Pinpoint the cell where the given text exists, returning its (x, y) midpoint coordinate. 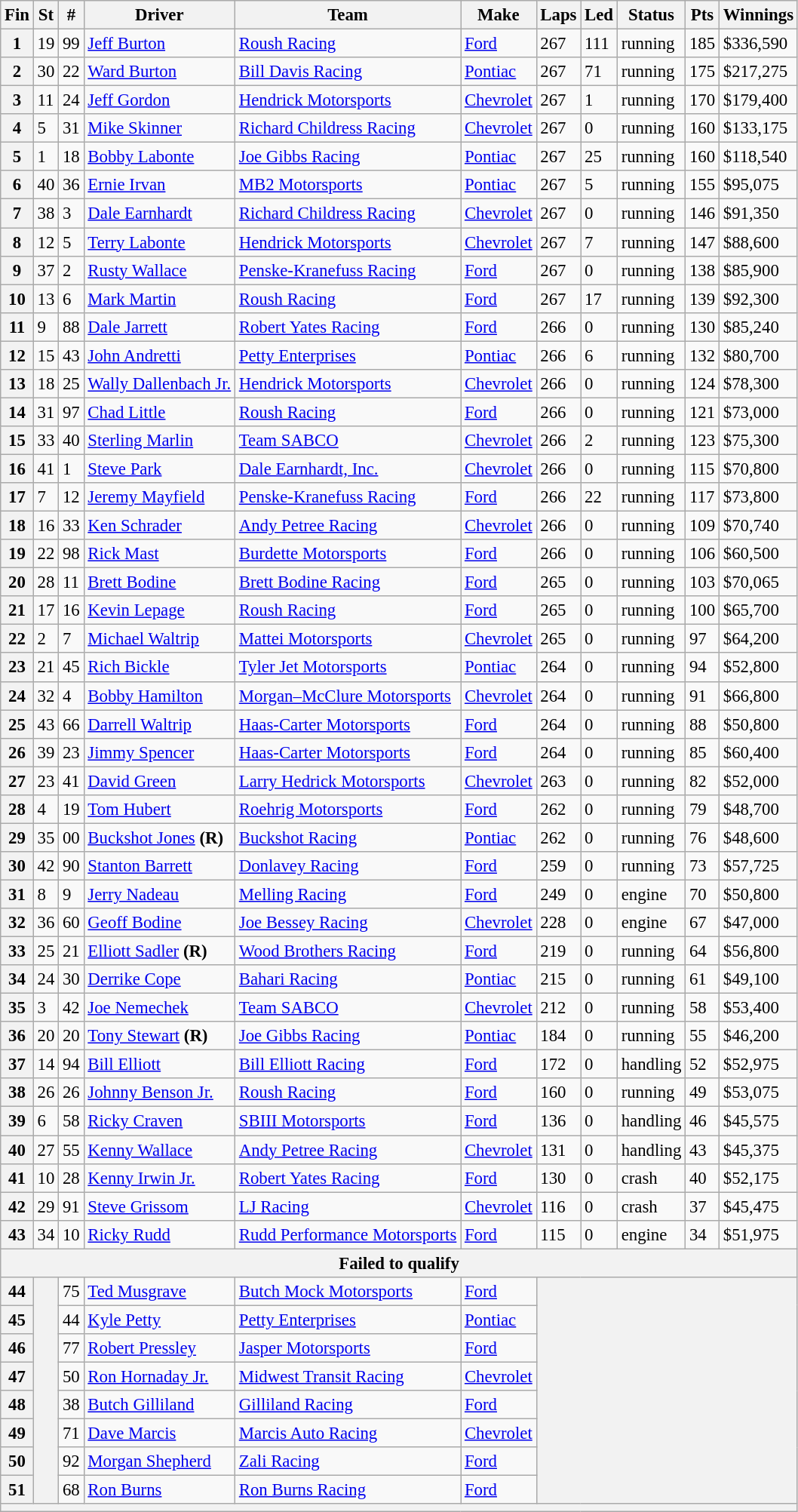
Buckshot Racing (347, 837)
Ron Hornaday Jr. (159, 1376)
$336,590 (758, 44)
$48,600 (758, 837)
263 (558, 781)
Kevin Lepage (159, 610)
$53,400 (758, 1008)
117 (703, 497)
Rudd Performance Motorsports (347, 1234)
Laps (558, 15)
Melling Racing (347, 894)
Joe Nemechek (159, 1008)
$65,700 (758, 610)
LJ Racing (347, 1206)
Kyle Petty (159, 1320)
$51,975 (758, 1234)
Kenny Irwin Jr. (159, 1178)
Geoff Bodine (159, 923)
106 (703, 554)
60 (71, 923)
Dale Earnhardt, Inc. (347, 469)
$179,400 (758, 100)
$56,800 (758, 951)
$85,240 (758, 327)
90 (71, 866)
98 (71, 554)
79 (703, 810)
$60,400 (758, 752)
116 (558, 1206)
Morgan–McClure Motorsports (347, 696)
219 (558, 951)
$95,075 (758, 185)
82 (703, 781)
132 (703, 355)
Wally Dallenbach Jr. (159, 384)
85 (703, 752)
Jeff Burton (159, 44)
Dave Marcis (159, 1434)
259 (558, 866)
$60,500 (758, 554)
$52,175 (758, 1178)
Bill Elliott (159, 1065)
Zali Racing (347, 1461)
212 (558, 1008)
64 (703, 951)
$78,300 (758, 384)
Bill Davis Racing (347, 72)
Pts (703, 15)
$64,200 (758, 639)
Mattei Motorsports (347, 639)
Darrell Waltrip (159, 724)
139 (703, 299)
$85,900 (758, 270)
MB2 Motorsports (347, 185)
Rick Mast (159, 554)
138 (703, 270)
Donlavey Racing (347, 866)
124 (703, 384)
170 (703, 100)
$75,300 (758, 441)
Terry Labonte (159, 242)
$92,300 (758, 299)
Bobby Hamilton (159, 696)
Tyler Jet Motorsports (347, 668)
Ron Burns (159, 1490)
Mark Martin (159, 299)
68 (71, 1490)
172 (558, 1065)
52 (703, 1065)
Brett Bodine (159, 582)
St (45, 15)
SBIII Motorsports (347, 1121)
Ron Burns Racing (347, 1490)
Brett Bodine Racing (347, 582)
100 (703, 610)
$57,725 (758, 866)
111 (599, 44)
$80,700 (758, 355)
Butch Mock Motorsports (347, 1292)
Fin (17, 15)
Status (651, 15)
Ricky Rudd (159, 1234)
$53,075 (758, 1093)
$45,475 (758, 1206)
Johnny Benson Jr. (159, 1093)
Butch Gilliland (159, 1405)
$88,600 (758, 242)
$48,700 (758, 810)
Jeremy Mayfield (159, 497)
Derrike Cope (159, 979)
Larry Hedrick Motorsports (347, 781)
Tony Stewart (R) (159, 1036)
103 (703, 582)
146 (703, 214)
Elliott Sadler (R) (159, 951)
Bahari Racing (347, 979)
Joe Bessey Racing (347, 923)
73 (703, 866)
228 (558, 923)
67 (703, 923)
48 (17, 1405)
249 (558, 894)
Ernie Irvan (159, 185)
$52,800 (758, 668)
155 (703, 185)
$217,275 (758, 72)
Led (599, 15)
Robert Pressley (159, 1348)
61 (703, 979)
Kenny Wallace (159, 1150)
$70,065 (758, 582)
$52,000 (758, 781)
184 (558, 1036)
$91,350 (758, 214)
Ted Musgrave (159, 1292)
92 (71, 1461)
00 (71, 837)
Ricky Craven (159, 1121)
Stanton Barrett (159, 866)
Mike Skinner (159, 128)
John Andretti (159, 355)
Bill Elliott Racing (347, 1065)
$49,100 (758, 979)
Failed to qualify (400, 1263)
David Green (159, 781)
Rich Bickle (159, 668)
121 (703, 412)
$46,200 (758, 1036)
Ken Schrader (159, 526)
$70,800 (758, 469)
Rusty Wallace (159, 270)
Dale Jarrett (159, 327)
Chad Little (159, 412)
147 (703, 242)
131 (558, 1150)
Burdette Motorsports (347, 554)
136 (558, 1121)
99 (71, 44)
Ward Burton (159, 72)
Michael Waltrip (159, 639)
123 (703, 441)
$133,175 (758, 128)
Sterling Marlin (159, 441)
Bobby Labonte (159, 157)
Jeff Gordon (159, 100)
# (71, 15)
Team (347, 15)
70 (703, 894)
$47,000 (758, 923)
175 (703, 72)
Driver (159, 15)
Marcis Auto Racing (347, 1434)
Jerry Nadeau (159, 894)
$70,740 (758, 526)
$45,575 (758, 1121)
77 (71, 1348)
$73,800 (758, 497)
Midwest Transit Racing (347, 1376)
Steve Park (159, 469)
47 (17, 1376)
Steve Grissom (159, 1206)
215 (558, 979)
185 (703, 44)
$73,000 (758, 412)
Jimmy Spencer (159, 752)
66 (71, 724)
$52,975 (758, 1065)
Roehrig Motorsports (347, 810)
Gilliland Racing (347, 1405)
$66,800 (758, 696)
75 (71, 1292)
76 (703, 837)
$118,540 (758, 157)
Wood Brothers Racing (347, 951)
Dale Earnhardt (159, 214)
Winnings (758, 15)
51 (17, 1490)
Jasper Motorsports (347, 1348)
Tom Hubert (159, 810)
Make (499, 15)
109 (703, 526)
Buckshot Jones (R) (159, 837)
$45,375 (758, 1150)
Morgan Shepherd (159, 1461)
